Provide the [X, Y] coordinate of the cell's center where the given text is located.  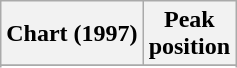
Chart (1997) [72, 34]
Peakposition [189, 34]
